Extract the [x, y] coordinate from the center of the cell holding the provided text.  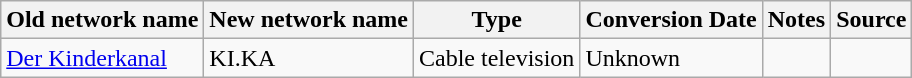
Source [872, 20]
Type [497, 20]
Der Kinderkanal [102, 58]
Conversion Date [671, 20]
New network name [309, 20]
KI.KA [309, 58]
Notes [796, 20]
Cable television [497, 58]
Unknown [671, 58]
Old network name [102, 20]
